Find where the given text appears and provide that cell's center as [X, Y] coordinate. 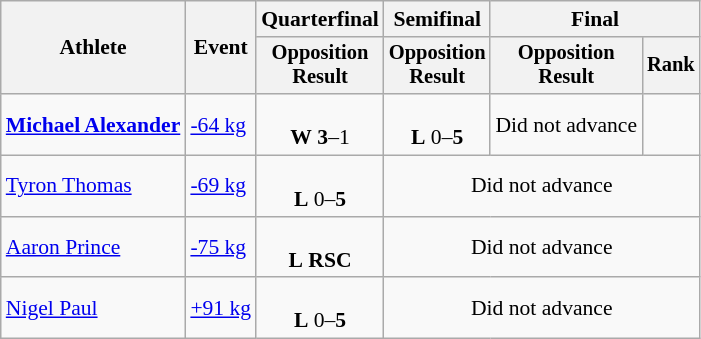
Aaron Prince [94, 248]
Athlete [94, 48]
Semifinal [438, 19]
Michael Alexander [94, 124]
Nigel Paul [94, 308]
-64 kg [220, 124]
Final [594, 19]
W 3–1 [320, 124]
-69 kg [220, 186]
Rank [671, 66]
+91 kg [220, 308]
-75 kg [220, 248]
Quarterfinal [320, 19]
Tyron Thomas [94, 186]
Event [220, 48]
L RSC [320, 248]
